Scan for the cell matching the given text and deliver its (X, Y) coordinate at center. 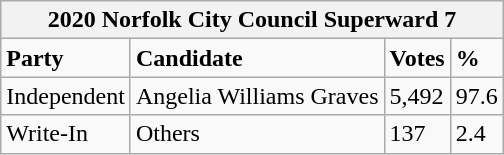
2020 Norfolk City Council Superward 7 (252, 20)
Party (66, 58)
137 (417, 134)
Votes (417, 58)
Candidate (257, 58)
Angelia Williams Graves (257, 96)
Others (257, 134)
97.6 (476, 96)
2.4 (476, 134)
Write-In (66, 134)
5,492 (417, 96)
% (476, 58)
Independent (66, 96)
